From the cell containing the given text, extract its center point as [X, Y] coordinate. 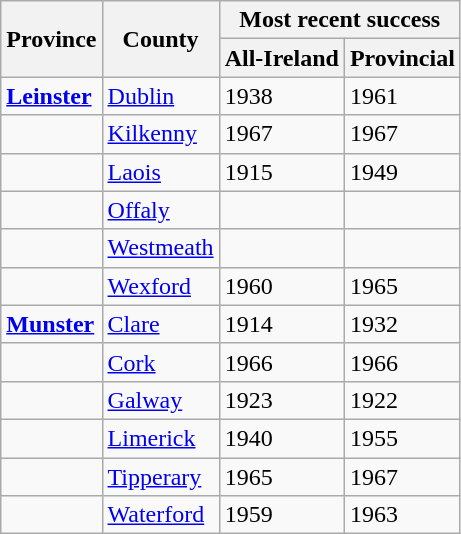
Cork [160, 362]
Laois [160, 172]
Galway [160, 400]
Offaly [160, 210]
County [160, 39]
Kilkenny [160, 134]
Clare [160, 324]
1914 [282, 324]
1915 [282, 172]
1955 [402, 438]
1923 [282, 400]
1960 [282, 286]
Wexford [160, 286]
1963 [402, 515]
Tipperary [160, 477]
1949 [402, 172]
Waterford [160, 515]
1932 [402, 324]
Leinster [52, 96]
Province [52, 39]
Dublin [160, 96]
Munster [52, 324]
1940 [282, 438]
Provincial [402, 58]
All-Ireland [282, 58]
Limerick [160, 438]
1938 [282, 96]
Most recent success [340, 20]
1959 [282, 515]
1922 [402, 400]
Westmeath [160, 248]
1961 [402, 96]
